Output the (X, Y) coordinate of the center of the cell containing the given text.  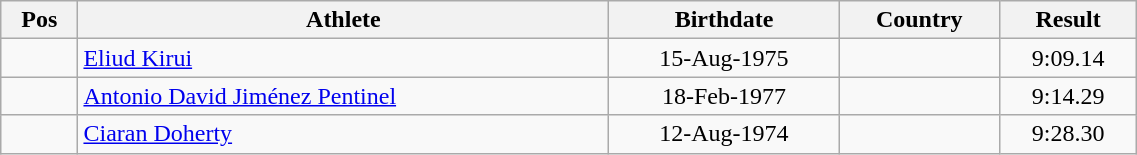
18-Feb-1977 (724, 96)
Ciaran Doherty (344, 134)
9:14.29 (1068, 96)
9:28.30 (1068, 134)
Antonio David Jiménez Pentinel (344, 96)
Athlete (344, 20)
Birthdate (724, 20)
Result (1068, 20)
15-Aug-1975 (724, 58)
12-Aug-1974 (724, 134)
Eliud Kirui (344, 58)
Country (919, 20)
9:09.14 (1068, 58)
Pos (40, 20)
